Provide the (X, Y) coordinate of the cell's center where the given text is located.  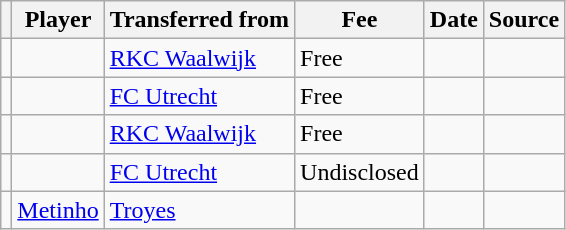
Undisclosed (360, 172)
Source (524, 20)
Transferred from (199, 20)
Troyes (199, 210)
Date (454, 20)
Metinho (58, 210)
Fee (360, 20)
Player (58, 20)
